Return (X, Y) of the center of cell containing provided text 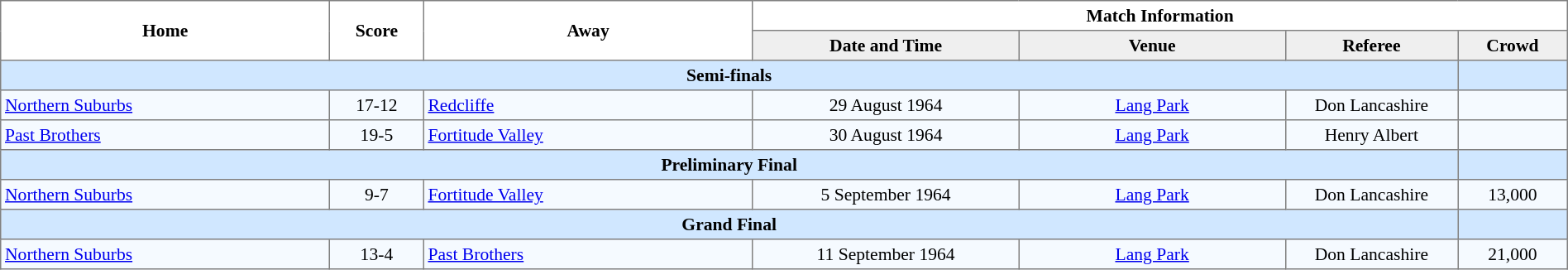
Henry Albert (1371, 135)
Venue (1152, 46)
Redcliffe (588, 105)
Home (165, 31)
9-7 (377, 195)
30 August 1964 (886, 135)
Crowd (1513, 46)
Preliminary Final (729, 165)
Score (377, 31)
17-12 (377, 105)
19-5 (377, 135)
Grand Final (729, 224)
Match Information (1159, 16)
Date and Time (886, 46)
29 August 1964 (886, 105)
11 September 1964 (886, 254)
Away (588, 31)
21,000 (1513, 254)
Semi-finals (729, 75)
5 September 1964 (886, 195)
13,000 (1513, 195)
Referee (1371, 46)
13-4 (377, 254)
